Determine the [x, y] coordinate at the center of the cell enclosing the given text.  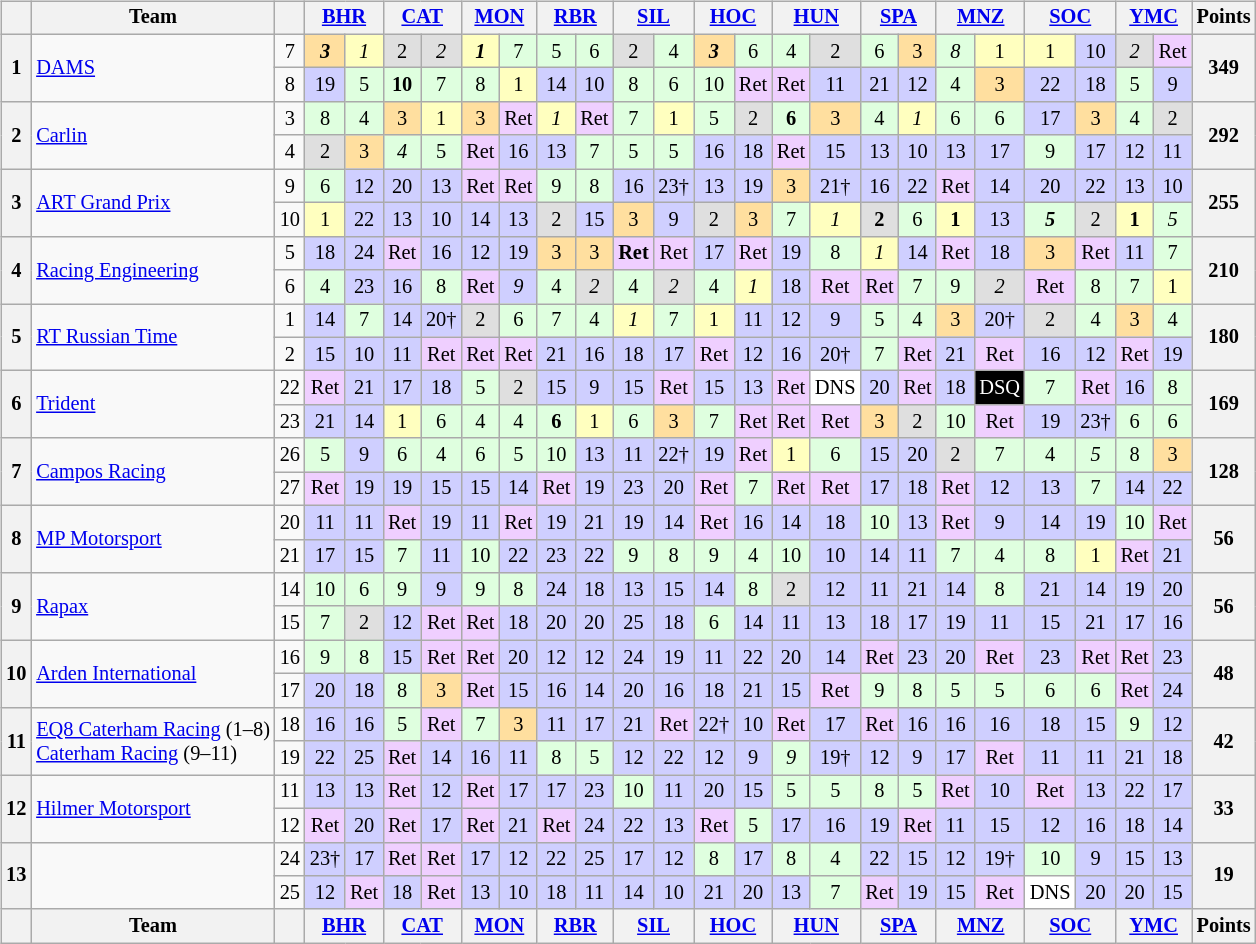
Rapax [153, 606]
26 [290, 455]
180 [1224, 338]
ART Grand Prix [153, 202]
48 [1224, 674]
RT Russian Time [153, 338]
Carlin [153, 136]
DAMS [153, 68]
21† [835, 186]
255 [1224, 202]
349 [1224, 68]
Racing Engineering [153, 270]
128 [1224, 472]
292 [1224, 136]
MP Motorsport [153, 538]
210 [1224, 270]
27 [290, 489]
Arden International [153, 674]
DSQ [999, 388]
EQ8 Caterham Racing (1–8) Caterham Racing (9–11) [153, 740]
169 [1224, 404]
42 [1224, 740]
Campos Racing [153, 472]
Trident [153, 404]
33 [1224, 808]
Hilmer Motorsport [153, 808]
